From the cell containing the given text, extract its center point as (X, Y) coordinate. 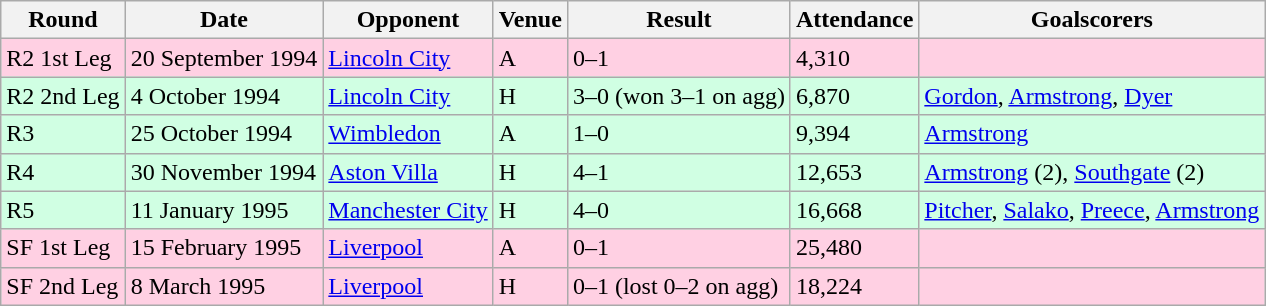
3–0 (won 3–1 on agg) (678, 96)
4–0 (678, 210)
12,653 (854, 172)
Pitcher, Salako, Preece, Armstrong (1092, 210)
R2 1st Leg (63, 58)
Wimbledon (408, 134)
Opponent (408, 20)
8 March 1995 (224, 286)
R3 (63, 134)
Gordon, Armstrong, Dyer (1092, 96)
4,310 (854, 58)
20 September 1994 (224, 58)
Result (678, 20)
16,668 (854, 210)
Attendance (854, 20)
Round (63, 20)
Goalscorers (1092, 20)
15 February 1995 (224, 248)
Armstrong (2), Southgate (2) (1092, 172)
Armstrong (1092, 134)
Date (224, 20)
6,870 (854, 96)
30 November 1994 (224, 172)
9,394 (854, 134)
R4 (63, 172)
1–0 (678, 134)
Venue (530, 20)
25,480 (854, 248)
R2 2nd Leg (63, 96)
0–1 (lost 0–2 on agg) (678, 286)
4 October 1994 (224, 96)
11 January 1995 (224, 210)
Aston Villa (408, 172)
SF 1st Leg (63, 248)
4–1 (678, 172)
25 October 1994 (224, 134)
SF 2nd Leg (63, 286)
Manchester City (408, 210)
18,224 (854, 286)
R5 (63, 210)
